Identify which cell holds the provided text, then report its [x, y] central coordinate. 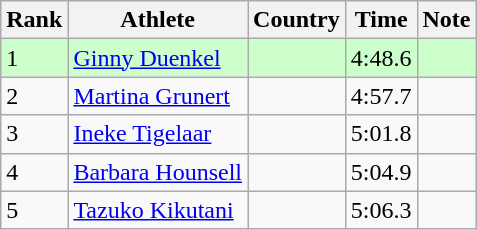
4:57.7 [381, 96]
4:48.6 [381, 58]
Tazuko Kikutani [158, 210]
Martina Grunert [158, 96]
5 [34, 210]
Ginny Duenkel [158, 58]
Country [297, 20]
5:04.9 [381, 172]
1 [34, 58]
5:06.3 [381, 210]
Ineke Tigelaar [158, 134]
Rank [34, 20]
Note [446, 20]
Barbara Hounsell [158, 172]
Athlete [158, 20]
Time [381, 20]
2 [34, 96]
5:01.8 [381, 134]
4 [34, 172]
3 [34, 134]
